Return [x, y] of the center of cell containing provided text 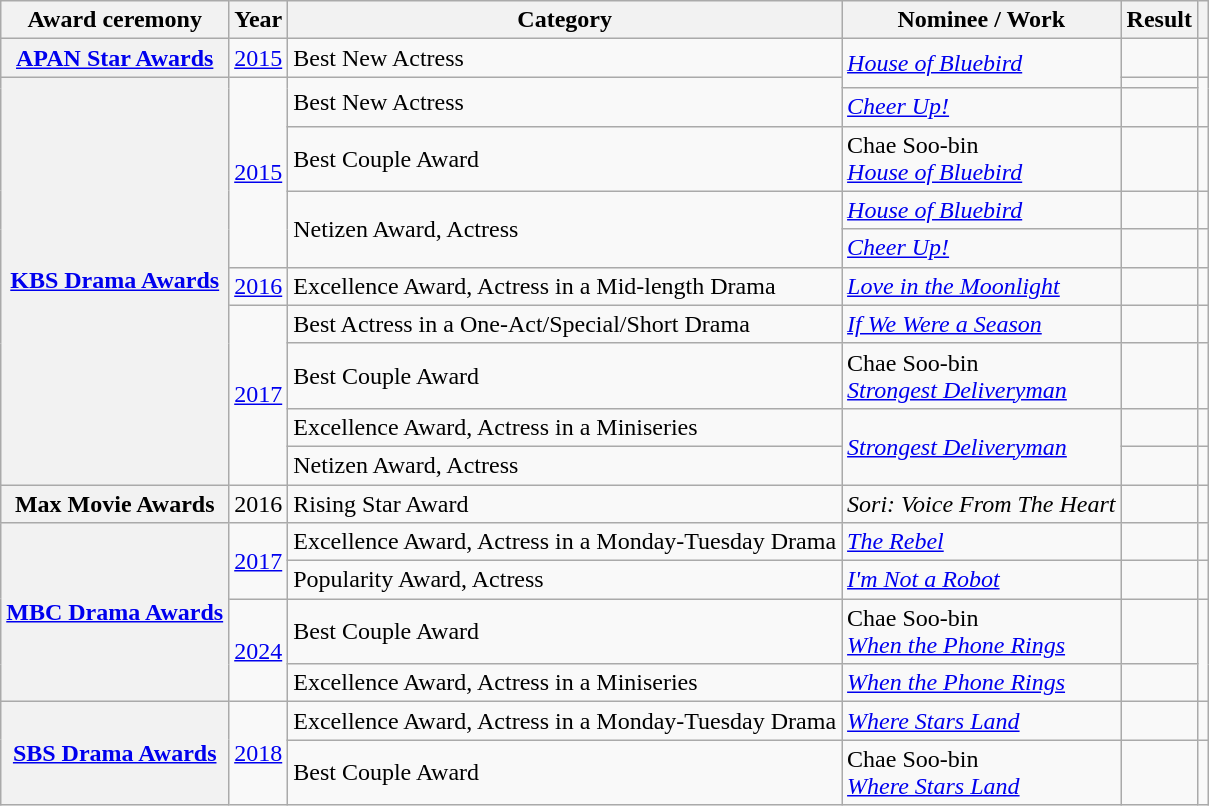
Year [258, 20]
If We Were a Season [982, 324]
Excellence Award, Actress in a Mid-length Drama [565, 286]
Award ceremony [115, 20]
KBS Drama Awards [115, 281]
Popularity Award, Actress [565, 580]
Result [1159, 20]
I'm Not a Robot [982, 580]
Chae Soo-bin Strongest Deliveryman [982, 376]
2024 [258, 650]
SBS Drama Awards [115, 754]
Sori: Voice From The Heart [982, 503]
Nominee / Work [982, 20]
Love in the Moonlight [982, 286]
Max Movie Awards [115, 503]
The Rebel [982, 542]
Best Actress in a One-Act/Special/Short Drama [565, 324]
2018 [258, 754]
Chae Soo-bin House of Bluebird [982, 158]
Chae Soo-bin When the Phone Rings [982, 632]
Chae Soo-bin Where Stars Land [982, 772]
When the Phone Rings [982, 683]
MBC Drama Awards [115, 612]
Strongest Deliveryman [982, 446]
APAN Star Awards [115, 58]
Where Stars Land [982, 721]
Category [565, 20]
Rising Star Award [565, 503]
